Identify which cell holds the provided text, then report its (x, y) central coordinate. 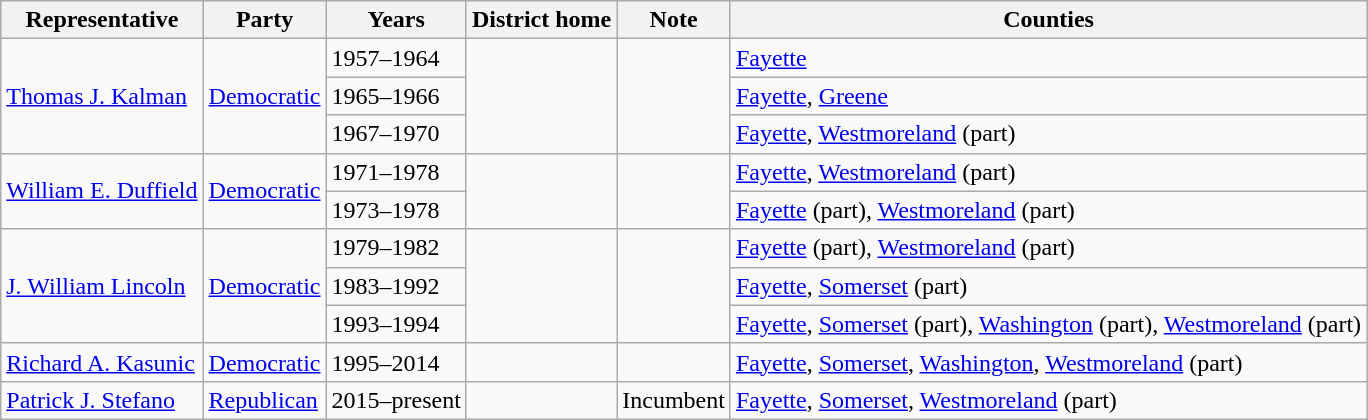
1965–1966 (396, 96)
1971–1978 (396, 172)
1983–1992 (396, 286)
Fayette, Greene (1048, 96)
Richard A. Kasunic (102, 362)
William E. Duffield (102, 191)
1957–1964 (396, 58)
J. William Lincoln (102, 286)
Fayette (1048, 58)
Fayette, Somerset, Westmoreland (part) (1048, 400)
1995–2014 (396, 362)
District home (541, 20)
Republican (264, 400)
Fayette, Somerset (part) (1048, 286)
1979–1982 (396, 248)
Years (396, 20)
1967–1970 (396, 134)
Party (264, 20)
Incumbent (674, 400)
Counties (1048, 20)
Fayette, Somerset (part), Washington (part), Westmoreland (part) (1048, 324)
1993–1994 (396, 324)
Thomas J. Kalman (102, 96)
Fayette, Somerset, Washington, Westmoreland (part) (1048, 362)
Patrick J. Stefano (102, 400)
1973–1978 (396, 210)
Note (674, 20)
2015–present (396, 400)
Representative (102, 20)
